Provide the [X, Y] coordinate of the cell's center where the given text is located.  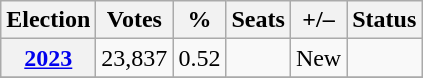
Seats [258, 20]
Status [384, 20]
+/– [318, 20]
2023 [48, 58]
Votes [134, 20]
% [200, 20]
23,837 [134, 58]
New [318, 58]
Election [48, 20]
0.52 [200, 58]
